Provide the [x, y] coordinate of the cell's center where the given text is located.  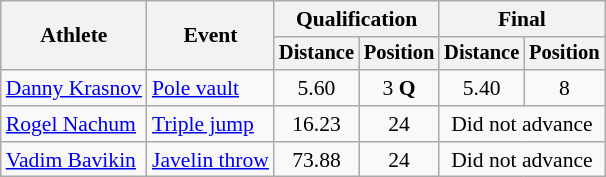
5.40 [482, 88]
Rogel Nachum [74, 124]
8 [564, 88]
Danny Krasnov [74, 88]
Pole vault [210, 88]
Event [210, 36]
24 [399, 124]
3 Q [399, 88]
Qualification [356, 19]
5.60 [316, 88]
Did not advance [522, 124]
Final [522, 19]
Athlete [74, 36]
16.23 [316, 124]
Triple jump [210, 124]
